Extract the [X, Y] coordinate from the center of the cell holding the provided text.  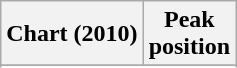
Chart (2010) [72, 34]
Peakposition [189, 34]
